Capture the cell that displays the provided text and extract its (X, Y) central coordinate. 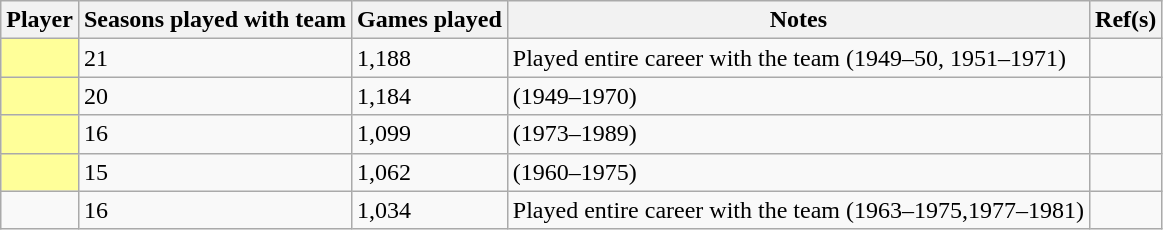
1,062 (430, 172)
15 (214, 172)
Played entire career with the team (1963–1975,1977–1981) (798, 210)
20 (214, 96)
(1960–1975) (798, 172)
Notes (798, 20)
Player (40, 20)
1,099 (430, 134)
Seasons played with team (214, 20)
1,034 (430, 210)
(1949–1970) (798, 96)
1,184 (430, 96)
(1973–1989) (798, 134)
Games played (430, 20)
Ref(s) (1126, 20)
1,188 (430, 58)
Played entire career with the team (1949–50, 1951–1971) (798, 58)
21 (214, 58)
